Identify which cell holds the provided text, then report its [x, y] central coordinate. 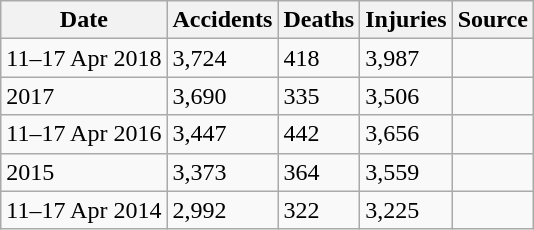
2,992 [222, 210]
364 [319, 172]
335 [319, 96]
11–17 Apr 2014 [84, 210]
Deaths [319, 20]
Date [84, 20]
Source [492, 20]
Injuries [406, 20]
2015 [84, 172]
3,506 [406, 96]
3,656 [406, 134]
418 [319, 58]
3,559 [406, 172]
2017 [84, 96]
3,373 [222, 172]
3,690 [222, 96]
3,987 [406, 58]
11–17 Apr 2018 [84, 58]
11–17 Apr 2016 [84, 134]
3,724 [222, 58]
3,447 [222, 134]
322 [319, 210]
Accidents [222, 20]
3,225 [406, 210]
442 [319, 134]
